Capture the cell that displays the provided text and extract its (X, Y) central coordinate. 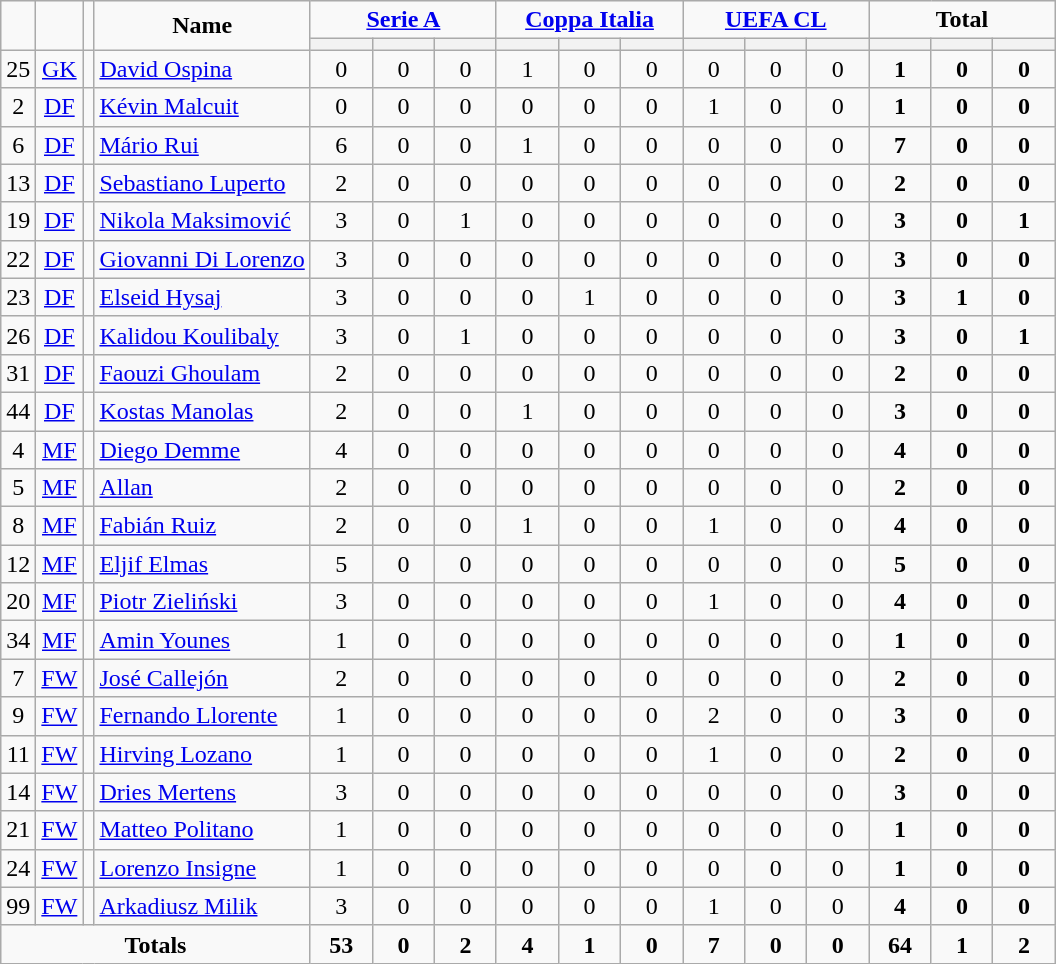
Piotr Zieliński (202, 602)
Elseid Hysaj (202, 297)
12 (18, 564)
8 (18, 526)
Lorenzo Insigne (202, 868)
25 (18, 69)
Nikola Maksimović (202, 221)
20 (18, 602)
26 (18, 335)
Kalidou Koulibaly (202, 335)
31 (18, 373)
14 (18, 792)
Diego Demme (202, 449)
23 (18, 297)
Eljif Elmas (202, 564)
Amin Younes (202, 640)
99 (18, 906)
24 (18, 868)
13 (18, 183)
22 (18, 259)
Hirving Lozano (202, 754)
Kostas Manolas (202, 411)
64 (900, 944)
David Ospina (202, 69)
UEFA CL (776, 20)
Mário Rui (202, 145)
Faouzi Ghoulam (202, 373)
Name (202, 26)
Kévin Malcuit (202, 107)
Sebastiano Luperto (202, 183)
34 (18, 640)
Giovanni Di Lorenzo (202, 259)
Matteo Politano (202, 830)
9 (18, 716)
44 (18, 411)
Coppa Italia (589, 20)
11 (18, 754)
José Callejón (202, 678)
Serie A (403, 20)
21 (18, 830)
GK (60, 69)
Dries Mertens (202, 792)
Fernando Llorente (202, 716)
Fabián Ruiz (202, 526)
53 (341, 944)
Arkadiusz Milik (202, 906)
Totals (156, 944)
Allan (202, 488)
Total (962, 20)
19 (18, 221)
